Pinpoint the cell where the given text exists, returning its [x, y] midpoint coordinate. 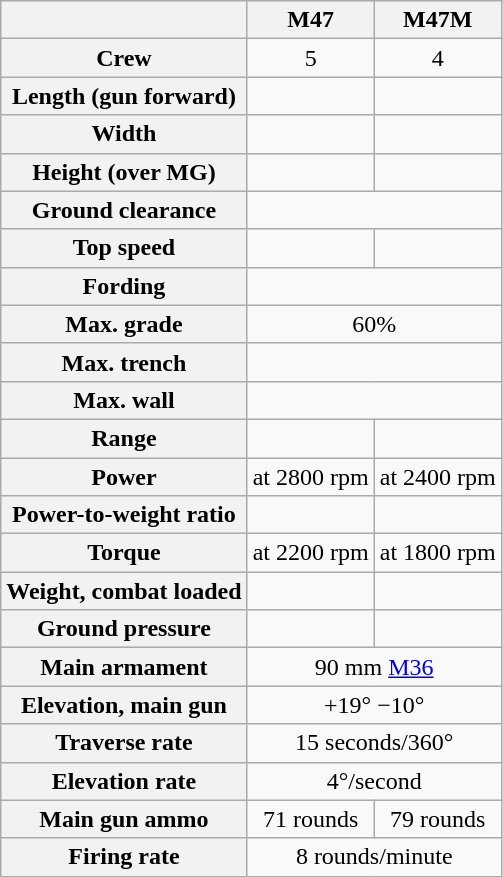
Range [124, 438]
M47M [438, 20]
Elevation rate [124, 781]
71 rounds [310, 819]
4 [438, 58]
Traverse rate [124, 743]
4°/second [374, 781]
+19° −10° [374, 705]
Power-to-weight ratio [124, 515]
Power [124, 477]
Length (gun forward) [124, 96]
15 seconds/360° [374, 743]
Width [124, 134]
90 mm M36 [374, 667]
Max. grade [124, 324]
Main gun ammo [124, 819]
79 rounds [438, 819]
Max. wall [124, 400]
Top speed [124, 248]
Main armament [124, 667]
Torque [124, 553]
at 2200 rpm [310, 553]
M47 [310, 20]
at 1800 rpm [438, 553]
Firing rate [124, 857]
Ground pressure [124, 629]
Max. trench [124, 362]
at 2800 rpm [310, 477]
Ground clearance [124, 210]
60% [374, 324]
Crew [124, 58]
Elevation, main gun [124, 705]
8 rounds/minute [374, 857]
Weight, combat loaded [124, 591]
5 [310, 58]
Height (over MG) [124, 172]
Fording [124, 286]
at 2400 rpm [438, 477]
